Pinpoint the cell where the given text exists, returning its [x, y] midpoint coordinate. 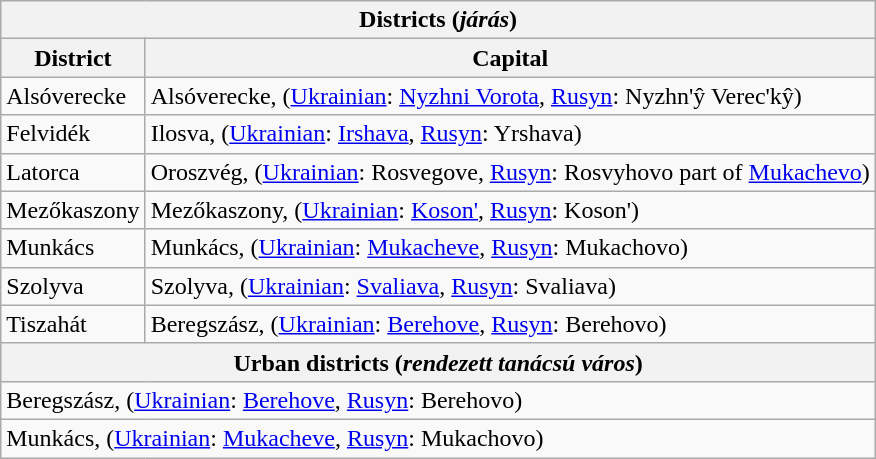
Alsóverecke [73, 96]
Mezőkaszony, (Ukrainian: Koson', Rusyn: Koson') [510, 210]
Szolyva, (Ukrainian: Svaliava, Rusyn: Svaliava) [510, 286]
Szolyva [73, 286]
Felvidék [73, 134]
Alsóverecke, (Ukrainian: Nyzhni Vorota, Rusyn: Nyzhn'ŷ Verec'kŷ) [510, 96]
Districts (járás) [438, 20]
District [73, 58]
Ilosva, (Ukrainian: Irshava, Rusyn: Yrshava) [510, 134]
Tiszahát [73, 324]
Latorca [73, 172]
Capital [510, 58]
Oroszvég, (Ukrainian: Rosvegove, Rusyn: Rosvyhovo part of Mukachevo) [510, 172]
Urban districts (rendezett tanácsú város) [438, 362]
Mezőkaszony [73, 210]
Munkács [73, 248]
